Detect which cell encompasses the target text, then output its (x, y) center coordinate. 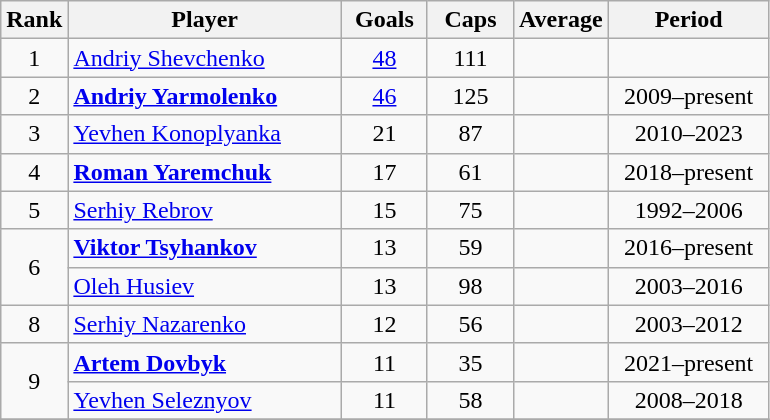
Yevhen Konoplyanka (205, 134)
Oleh Husiev (205, 286)
35 (470, 362)
1992–2006 (688, 210)
Andriy Shevchenko (205, 58)
Goals (384, 20)
17 (384, 172)
87 (470, 134)
21 (384, 134)
Period (688, 20)
Roman Yaremchuk (205, 172)
8 (34, 324)
2008–2018 (688, 400)
48 (384, 58)
56 (470, 324)
2016–present (688, 248)
98 (470, 286)
3 (34, 134)
Andriy Yarmolenko (205, 96)
2010–2023 (688, 134)
2009–present (688, 96)
1 (34, 58)
75 (470, 210)
111 (470, 58)
61 (470, 172)
125 (470, 96)
6 (34, 267)
Serhiy Nazarenko (205, 324)
2003–2016 (688, 286)
Yevhen Seleznyov (205, 400)
Caps (470, 20)
2018–present (688, 172)
Artem Dovbyk (205, 362)
5 (34, 210)
2 (34, 96)
Player (205, 20)
15 (384, 210)
12 (384, 324)
Serhiy Rebrov (205, 210)
2021–present (688, 362)
4 (34, 172)
2003–2012 (688, 324)
Viktor Tsyhankov (205, 248)
59 (470, 248)
Rank (34, 20)
Average (562, 20)
9 (34, 381)
58 (470, 400)
46 (384, 96)
